Identify which cell holds the provided text, then report its (x, y) central coordinate. 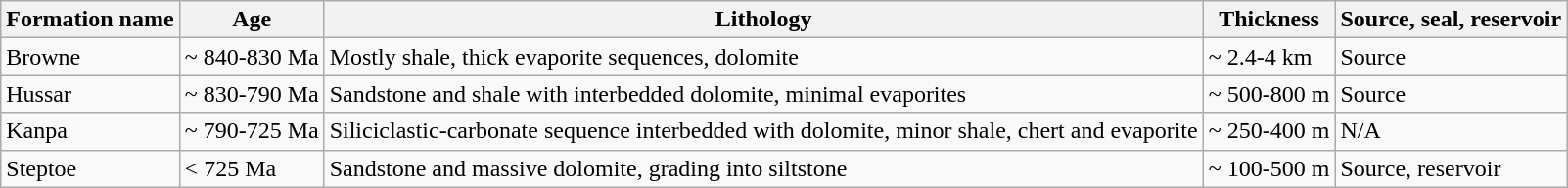
~ 2.4-4 km (1268, 57)
Source, seal, reservoir (1451, 20)
Sandstone and massive dolomite, grading into siltstone (763, 168)
N/A (1451, 131)
~ 100-500 m (1268, 168)
Browne (90, 57)
~ 500-800 m (1268, 94)
< 725 Ma (252, 168)
~ 840-830 Ma (252, 57)
Kanpa (90, 131)
~ 830-790 Ma (252, 94)
Hussar (90, 94)
~ 250-400 m (1268, 131)
Formation name (90, 20)
Source, reservoir (1451, 168)
Age (252, 20)
Mostly shale, thick evaporite sequences, dolomite (763, 57)
~ 790-725 Ma (252, 131)
Lithology (763, 20)
Thickness (1268, 20)
Steptoe (90, 168)
Siliciclastic-carbonate sequence interbedded with dolomite, minor shale, chert and evaporite (763, 131)
Sandstone and shale with interbedded dolomite, minimal evaporites (763, 94)
